Capture the cell that displays the provided text and extract its (x, y) central coordinate. 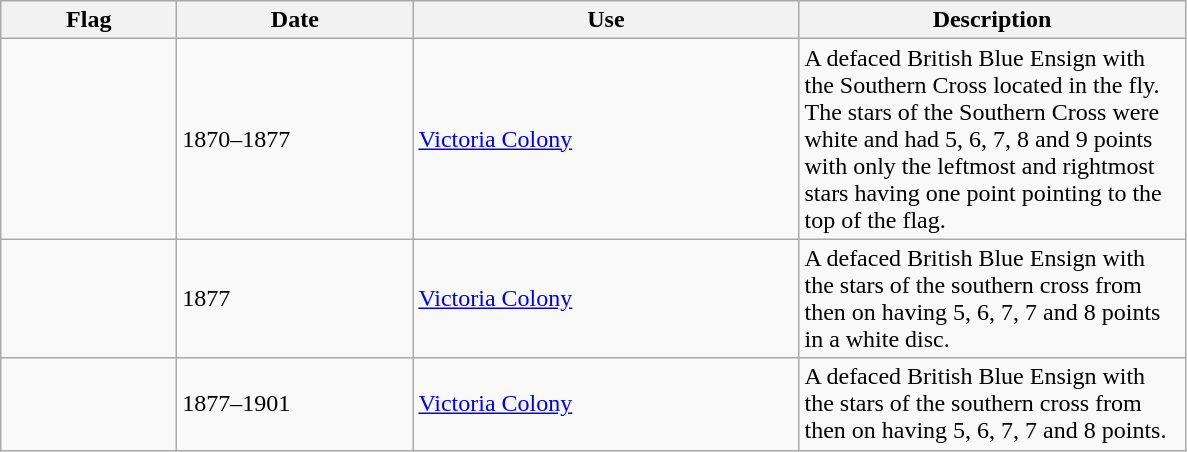
Date (295, 20)
1870–1877 (295, 139)
A defaced British Blue Ensign with the stars of the southern cross from then on having 5, 6, 7, 7 and 8 points. (992, 404)
Use (606, 20)
A defaced British Blue Ensign with the stars of the southern cross from then on having 5, 6, 7, 7 and 8 points in a white disc. (992, 298)
1877–1901 (295, 404)
1877 (295, 298)
Description (992, 20)
Flag (89, 20)
